From the cell containing the given text, extract its center point as [x, y] coordinate. 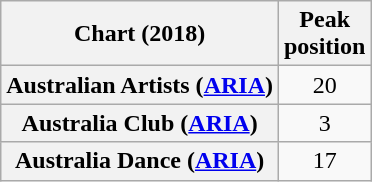
Australia Dance (ARIA) [140, 161]
Australia Club (ARIA) [140, 123]
17 [324, 161]
Peak position [324, 34]
20 [324, 85]
Chart (2018) [140, 34]
3 [324, 123]
Australian Artists (ARIA) [140, 85]
